Extract the (X, Y) coordinate from the center of the cell holding the provided text.  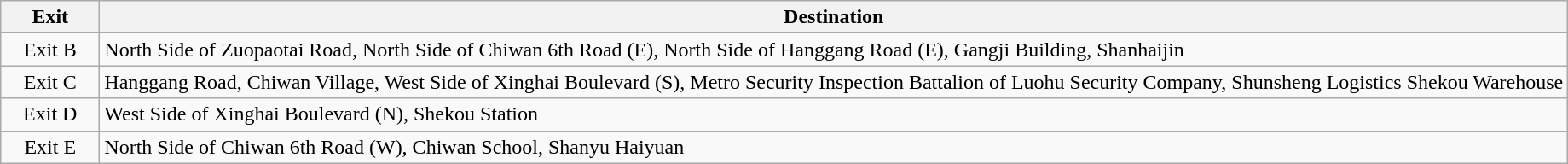
Exit E (50, 147)
Destination (834, 17)
Exit D (50, 114)
West Side of Xinghai Boulevard (N), Shekou Station (834, 114)
Exit B (50, 50)
Exit C (50, 82)
North Side of Chiwan 6th Road (W), Chiwan School, Shanyu Haiyuan (834, 147)
North Side of Zuopaotai Road, North Side of Chiwan 6th Road (E), North Side of Hanggang Road (E), Gangji Building, Shanhaijin (834, 50)
Exit (50, 17)
